Pinpoint the cell where the given text exists, returning its [X, Y] midpoint coordinate. 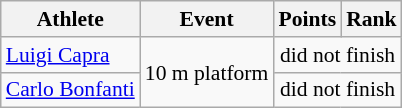
Event [207, 19]
Points [307, 19]
10 m platform [207, 72]
Luigi Capra [70, 55]
Carlo Bonfanti [70, 90]
Rank [372, 19]
Athlete [70, 19]
